Locate the cell with the specified text and output its [x, y] center coordinate. 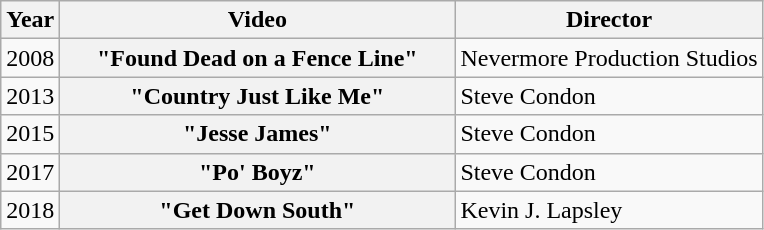
2017 [30, 172]
"Found Dead on a Fence Line" [258, 58]
"Jesse James" [258, 134]
"Po' Boyz" [258, 172]
"Get Down South" [258, 210]
2015 [30, 134]
2018 [30, 210]
Director [609, 20]
Year [30, 20]
Video [258, 20]
2008 [30, 58]
Kevin J. Lapsley [609, 210]
2013 [30, 96]
"Country Just Like Me" [258, 96]
Nevermore Production Studios [609, 58]
